Scan for the cell matching the given text and deliver its (x, y) coordinate at center. 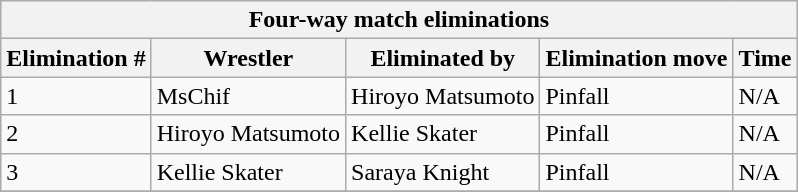
MsChif (248, 96)
1 (76, 96)
3 (76, 172)
Wrestler (248, 58)
Saraya Knight (443, 172)
Time (765, 58)
Eliminated by (443, 58)
Four-way match eliminations (399, 20)
2 (76, 134)
Elimination move (636, 58)
Elimination # (76, 58)
